Return the (X, Y) coordinate for the center point of the cell that contains the specified text.  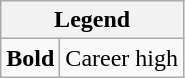
Legend (92, 20)
Bold (30, 58)
Career high (122, 58)
